Find where the given text appears and provide that cell's center as (X, Y) coordinate. 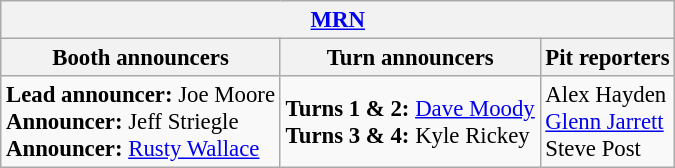
MRN (338, 20)
Lead announcer: Joe MooreAnnouncer: Jeff StriegleAnnouncer: Rusty Wallace (141, 122)
Turn announcers (410, 58)
Alex HaydenGlenn JarrettSteve Post (608, 122)
Booth announcers (141, 58)
Turns 1 & 2: Dave MoodyTurns 3 & 4: Kyle Rickey (410, 122)
Pit reporters (608, 58)
